Capture the cell that displays the provided text and extract its (X, Y) central coordinate. 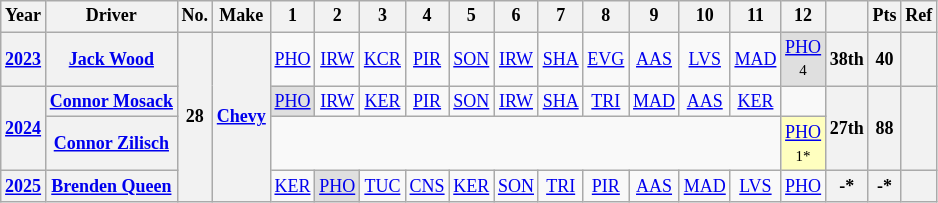
4 (427, 16)
CNS (427, 186)
Connor Mosack (111, 102)
PHO1* (804, 144)
12 (804, 16)
Driver (111, 16)
7 (560, 16)
5 (472, 16)
Year (24, 16)
2024 (24, 128)
3 (383, 16)
9 (654, 16)
6 (516, 16)
2023 (24, 59)
EVG (606, 59)
PHO4 (804, 59)
KCR (383, 59)
8 (606, 16)
11 (756, 16)
38th (846, 59)
Ref (919, 16)
TUC (383, 186)
Make (241, 16)
No. (194, 16)
Pts (884, 16)
Jack Wood (111, 59)
2025 (24, 186)
28 (194, 117)
1 (292, 16)
2 (338, 16)
Connor Zilisch (111, 144)
88 (884, 128)
Chevy (241, 117)
Brenden Queen (111, 186)
27th (846, 128)
40 (884, 59)
10 (704, 16)
